Return the (X, Y) coordinate for the center point of the cell that contains the specified text.  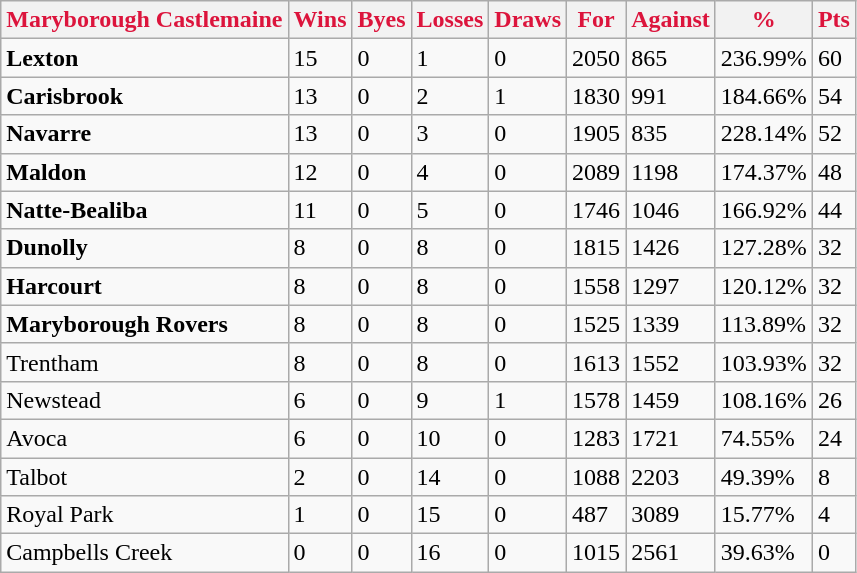
1525 (596, 324)
39.63% (764, 553)
3 (450, 134)
1198 (671, 172)
1297 (671, 286)
54 (834, 96)
49.39% (764, 477)
Maryborough Rovers (144, 324)
Talbot (144, 477)
1339 (671, 324)
12 (320, 172)
1426 (671, 248)
Against (671, 20)
52 (834, 134)
1015 (596, 553)
991 (671, 96)
2561 (671, 553)
Campbells Creek (144, 553)
Carisbrook (144, 96)
184.66% (764, 96)
48 (834, 172)
Dunolly (144, 248)
1815 (596, 248)
14 (450, 477)
113.89% (764, 324)
Newstead (144, 400)
228.14% (764, 134)
1283 (596, 438)
Navarre (144, 134)
120.12% (764, 286)
3089 (671, 515)
1830 (596, 96)
236.99% (764, 58)
108.16% (764, 400)
1721 (671, 438)
487 (596, 515)
10 (450, 438)
1088 (596, 477)
103.93% (764, 362)
Harcourt (144, 286)
174.37% (764, 172)
1613 (596, 362)
44 (834, 210)
Avoca (144, 438)
2203 (671, 477)
9 (450, 400)
Losses (450, 20)
5 (450, 210)
127.28% (764, 248)
Maldon (144, 172)
Trentham (144, 362)
Wins (320, 20)
Royal Park (144, 515)
865 (671, 58)
15.77% (764, 515)
1046 (671, 210)
Byes (382, 20)
1459 (671, 400)
166.92% (764, 210)
For (596, 20)
1578 (596, 400)
1746 (596, 210)
Maryborough Castlemaine (144, 20)
74.55% (764, 438)
16 (450, 553)
2050 (596, 58)
1552 (671, 362)
1905 (596, 134)
835 (671, 134)
Draws (528, 20)
Natte-Bealiba (144, 210)
Pts (834, 20)
1558 (596, 286)
24 (834, 438)
2089 (596, 172)
26 (834, 400)
% (764, 20)
11 (320, 210)
Lexton (144, 58)
60 (834, 58)
